Scan for the cell matching the given text and deliver its (X, Y) coordinate at center. 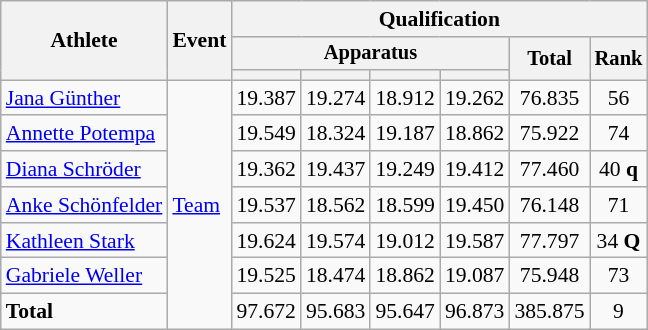
Event (199, 40)
18.599 (404, 205)
19.249 (404, 169)
19.187 (404, 134)
19.537 (266, 205)
97.672 (266, 312)
19.387 (266, 98)
Anke Schönfelder (84, 205)
Annette Potempa (84, 134)
18.912 (404, 98)
19.437 (336, 169)
Athlete (84, 40)
74 (619, 134)
385.875 (549, 312)
19.549 (266, 134)
Kathleen Stark (84, 241)
73 (619, 276)
Rank (619, 58)
19.012 (404, 241)
Qualification (439, 19)
96.873 (474, 312)
95.647 (404, 312)
Gabriele Weller (84, 276)
34 Q (619, 241)
19.274 (336, 98)
19.624 (266, 241)
76.835 (549, 98)
19.412 (474, 169)
19.450 (474, 205)
19.525 (266, 276)
Jana Günther (84, 98)
9 (619, 312)
75.922 (549, 134)
77.460 (549, 169)
18.324 (336, 134)
77.797 (549, 241)
19.574 (336, 241)
18.562 (336, 205)
95.683 (336, 312)
76.148 (549, 205)
19.362 (266, 169)
19.587 (474, 241)
Apparatus (370, 54)
Diana Schröder (84, 169)
40 q (619, 169)
19.262 (474, 98)
18.474 (336, 276)
75.948 (549, 276)
19.087 (474, 276)
71 (619, 205)
56 (619, 98)
Team (199, 204)
